Locate the cell with the specified text and output its [X, Y] center coordinate. 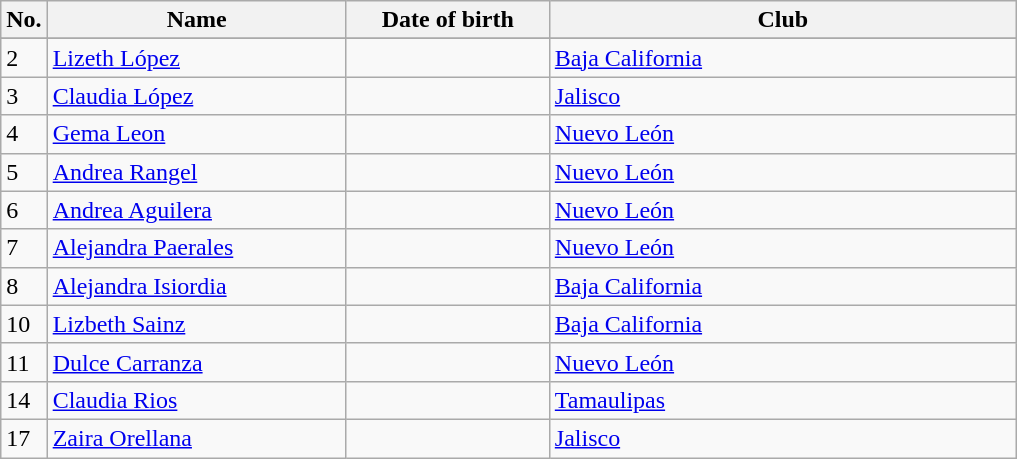
Lizeth López [196, 58]
Andrea Rangel [196, 172]
7 [24, 248]
Andrea Aguilera [196, 210]
8 [24, 286]
3 [24, 96]
14 [24, 400]
Tamaulipas [782, 400]
11 [24, 362]
Claudia López [196, 96]
Alejandra Isiordia [196, 286]
Claudia Rios [196, 400]
No. [24, 20]
5 [24, 172]
Dulce Carranza [196, 362]
17 [24, 438]
Date of birth [448, 20]
Zaira Orellana [196, 438]
6 [24, 210]
10 [24, 324]
Alejandra Paerales [196, 248]
2 [24, 58]
Club [782, 20]
Lizbeth Sainz [196, 324]
4 [24, 134]
Gema Leon [196, 134]
Name [196, 20]
